Determine the [X, Y] coordinate at the center of the cell enclosing the given text.  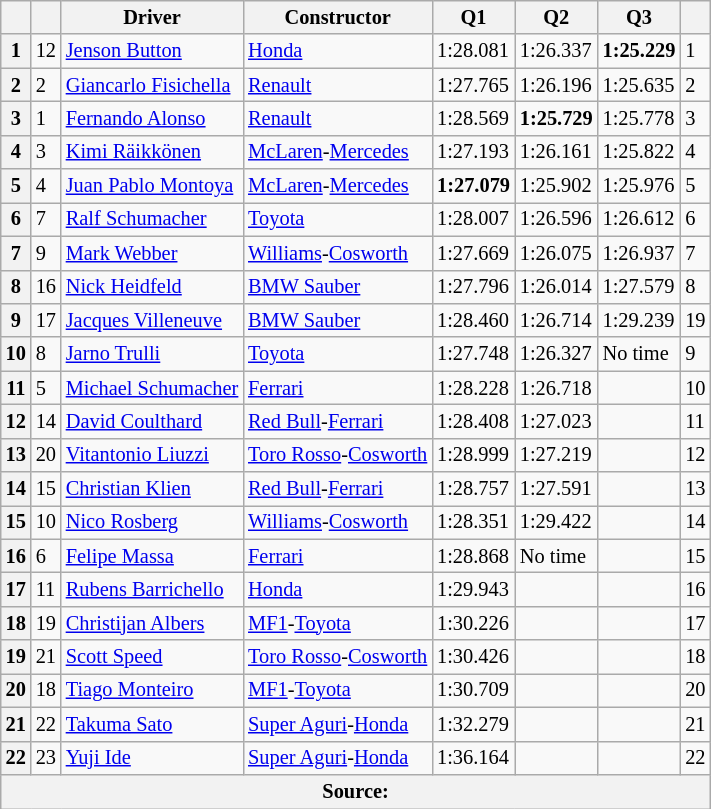
1:29.422 [556, 522]
1:26.937 [640, 253]
Takuma Sato [152, 724]
1:28.351 [474, 522]
1:26.196 [556, 85]
1:27.079 [474, 186]
Yuji Ide [152, 758]
David Coulthard [152, 421]
1:27.219 [556, 455]
Jarno Trulli [152, 354]
1:28.569 [474, 118]
Ralf Schumacher [152, 219]
Nick Heidfeld [152, 287]
1:27.748 [474, 354]
Christijan Albers [152, 623]
1:27.579 [640, 287]
1:25.822 [640, 152]
1:30.226 [474, 623]
1:28.408 [474, 421]
Scott Speed [152, 657]
Jacques Villeneuve [152, 320]
1:27.193 [474, 152]
1:28.757 [474, 489]
1:25.778 [640, 118]
1:36.164 [474, 758]
Kimi Räikkönen [152, 152]
1:25.635 [640, 85]
1:26.612 [640, 219]
1:25.902 [556, 186]
1:28.228 [474, 388]
Giancarlo Fisichella [152, 85]
1:28.007 [474, 219]
Nico Rosberg [152, 522]
1:27.591 [556, 489]
1:27.669 [474, 253]
Juan Pablo Montoya [152, 186]
Q1 [474, 17]
Rubens Barrichello [152, 589]
Vitantonio Liuzzi [152, 455]
Fernando Alonso [152, 118]
1:28.081 [474, 51]
1:28.868 [474, 556]
Christian Klien [152, 489]
Constructor [338, 17]
1:28.460 [474, 320]
Jenson Button [152, 51]
1:30.709 [474, 690]
1:30.426 [474, 657]
1:29.943 [474, 589]
1:26.714 [556, 320]
1:25.229 [640, 51]
1:26.596 [556, 219]
1:28.999 [474, 455]
1:25.729 [556, 118]
1:27.796 [474, 287]
1:29.239 [640, 320]
Q2 [556, 17]
1:26.718 [556, 388]
1:27.765 [474, 85]
1:26.161 [556, 152]
1:32.279 [474, 724]
Tiago Monteiro [152, 690]
Driver [152, 17]
Q3 [640, 17]
1:26.075 [556, 253]
Source: [356, 791]
Mark Webber [152, 253]
1:26.327 [556, 354]
Michael Schumacher [152, 388]
1:25.976 [640, 186]
Felipe Massa [152, 556]
1:27.023 [556, 421]
1:26.337 [556, 51]
23 [46, 758]
1:26.014 [556, 287]
